Return the (x, y) coordinate for the center point of the cell that contains the specified text.  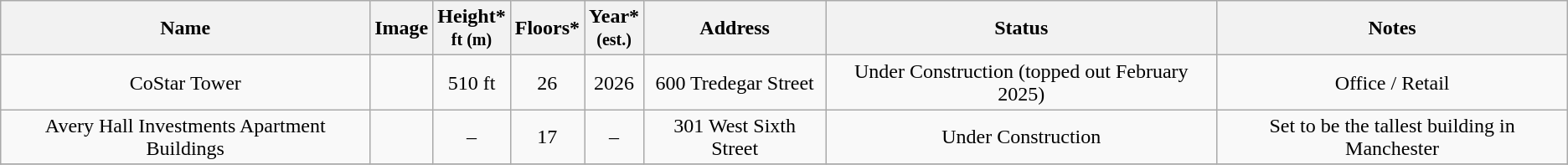
Name (186, 28)
600 Tredegar Street (735, 82)
Height*ft (m) (472, 28)
Floors* (547, 28)
Set to be the tallest building in Manchester (1392, 137)
510 ft (472, 82)
Year*(est.) (615, 28)
Avery Hall Investments Apartment Buildings (186, 137)
Address (735, 28)
2026 (615, 82)
26 (547, 82)
301 West Sixth Street (735, 137)
Image (402, 28)
17 (547, 137)
Under Construction (topped out February 2025) (1022, 82)
CoStar Tower (186, 82)
Under Construction (1022, 137)
Office / Retail (1392, 82)
Status (1022, 28)
Notes (1392, 28)
